Extract the [X, Y] coordinate from the center of the cell holding the provided text.  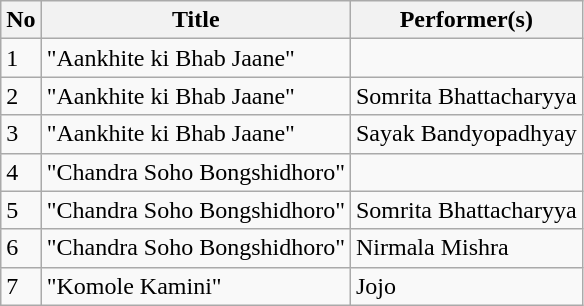
5 [21, 210]
Sayak Bandyopadhyay [466, 134]
6 [21, 248]
Performer(s) [466, 20]
4 [21, 172]
3 [21, 134]
Nirmala Mishra [466, 248]
Jojo [466, 286]
1 [21, 58]
2 [21, 96]
No [21, 20]
"Komole Kamini" [196, 286]
7 [21, 286]
Title [196, 20]
